Detect which cell encompasses the target text, then output its [X, Y] center coordinate. 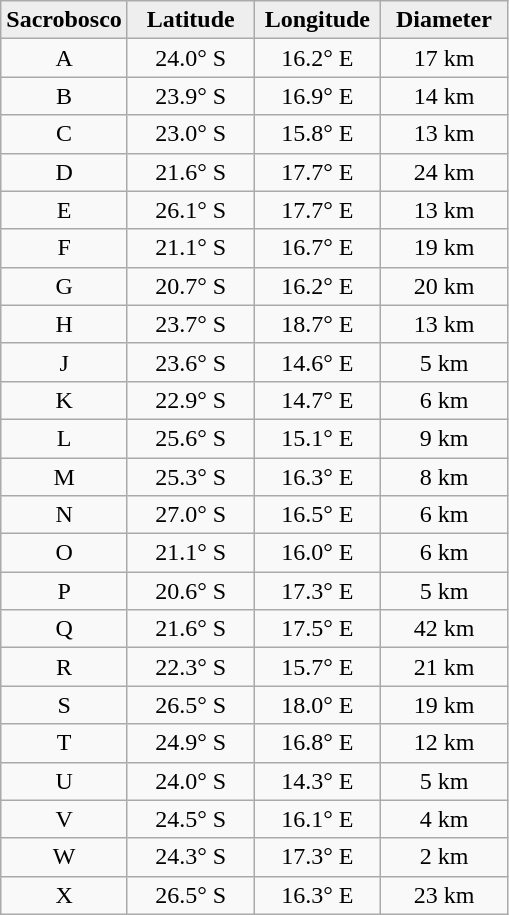
M [64, 477]
14.6° E [318, 362]
4 km [444, 819]
15.8° E [318, 134]
25.3° S [190, 477]
27.0° S [190, 515]
15.7° E [318, 667]
H [64, 324]
23.6° S [190, 362]
24 km [444, 172]
24.9° S [190, 743]
E [64, 210]
L [64, 438]
24.5° S [190, 819]
F [64, 248]
X [64, 895]
23.9° S [190, 96]
P [64, 591]
D [64, 172]
16.9° E [318, 96]
R [64, 667]
20 km [444, 286]
Sacrobosco [64, 20]
16.8° E [318, 743]
22.3° S [190, 667]
T [64, 743]
23.0° S [190, 134]
25.6° S [190, 438]
15.1° E [318, 438]
14.7° E [318, 400]
24.3° S [190, 857]
21 km [444, 667]
26.1° S [190, 210]
9 km [444, 438]
U [64, 781]
Q [64, 629]
K [64, 400]
23 km [444, 895]
17 km [444, 58]
18.0° E [318, 705]
22.9° S [190, 400]
14.3° E [318, 781]
16.1° E [318, 819]
20.6° S [190, 591]
17.5° E [318, 629]
16.5° E [318, 515]
N [64, 515]
W [64, 857]
14 km [444, 96]
B [64, 96]
Latitude [190, 20]
8 km [444, 477]
12 km [444, 743]
V [64, 819]
16.0° E [318, 553]
23.7° S [190, 324]
J [64, 362]
C [64, 134]
O [64, 553]
Diameter [444, 20]
Longitude [318, 20]
18.7° E [318, 324]
G [64, 286]
42 km [444, 629]
20.7° S [190, 286]
2 km [444, 857]
16.7° E [318, 248]
S [64, 705]
A [64, 58]
